Find where the given text appears and provide that cell's center as (x, y) coordinate. 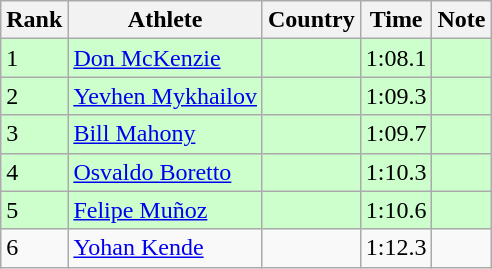
Felipe Muñoz (166, 210)
Time (396, 20)
6 (34, 248)
Country (311, 20)
1:12.3 (396, 248)
Yevhen Mykhailov (166, 96)
2 (34, 96)
Yohan Kende (166, 248)
Osvaldo Boretto (166, 172)
Athlete (166, 20)
Note (462, 20)
1 (34, 58)
Rank (34, 20)
1:09.3 (396, 96)
4 (34, 172)
1:10.3 (396, 172)
1:09.7 (396, 134)
5 (34, 210)
Don McKenzie (166, 58)
3 (34, 134)
Bill Mahony (166, 134)
1:10.6 (396, 210)
1:08.1 (396, 58)
